Capture the cell that displays the provided text and extract its (x, y) central coordinate. 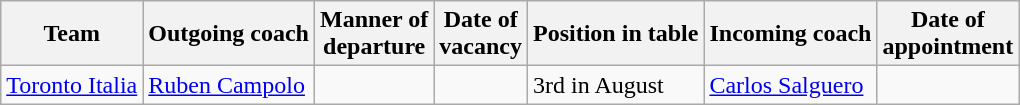
Toronto Italia (72, 85)
Carlos Salguero (790, 85)
Team (72, 34)
Manner of departure (374, 34)
Outgoing coach (229, 34)
Ruben Campolo (229, 85)
3rd in August (616, 85)
Date of appointment (948, 34)
Date of vacancy (481, 34)
Incoming coach (790, 34)
Position in table (616, 34)
